Determine the (x, y) coordinate at the center of the cell enclosing the given text.  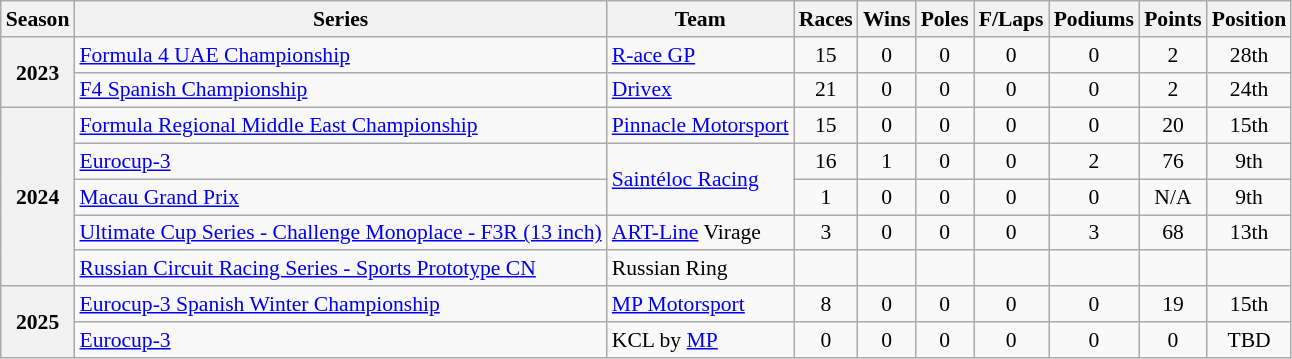
Points (1173, 19)
Races (826, 19)
Formula 4 UAE Championship (340, 55)
76 (1173, 162)
13th (1249, 233)
2024 (38, 197)
Eurocup-3 Spanish Winter Championship (340, 304)
ART-Line Virage (700, 233)
Macau Grand Prix (340, 197)
Wins (887, 19)
KCL by MP (700, 340)
24th (1249, 90)
Drivex (700, 90)
Team (700, 19)
Podiums (1094, 19)
Pinnacle Motorsport (700, 126)
N/A (1173, 197)
20 (1173, 126)
Russian Circuit Racing Series - Sports Prototype CN (340, 269)
Ultimate Cup Series - Challenge Monoplace - F3R (13 inch) (340, 233)
MP Motorsport (700, 304)
Saintéloc Racing (700, 180)
Russian Ring (700, 269)
Position (1249, 19)
Formula Regional Middle East Championship (340, 126)
2025 (38, 322)
19 (1173, 304)
21 (826, 90)
68 (1173, 233)
Season (38, 19)
28th (1249, 55)
F/Laps (1012, 19)
Poles (945, 19)
TBD (1249, 340)
16 (826, 162)
Series (340, 19)
R-ace GP (700, 55)
2023 (38, 72)
8 (826, 304)
F4 Spanish Championship (340, 90)
